Search for the cell housing the specified text and yield its (X, Y) center coordinate. 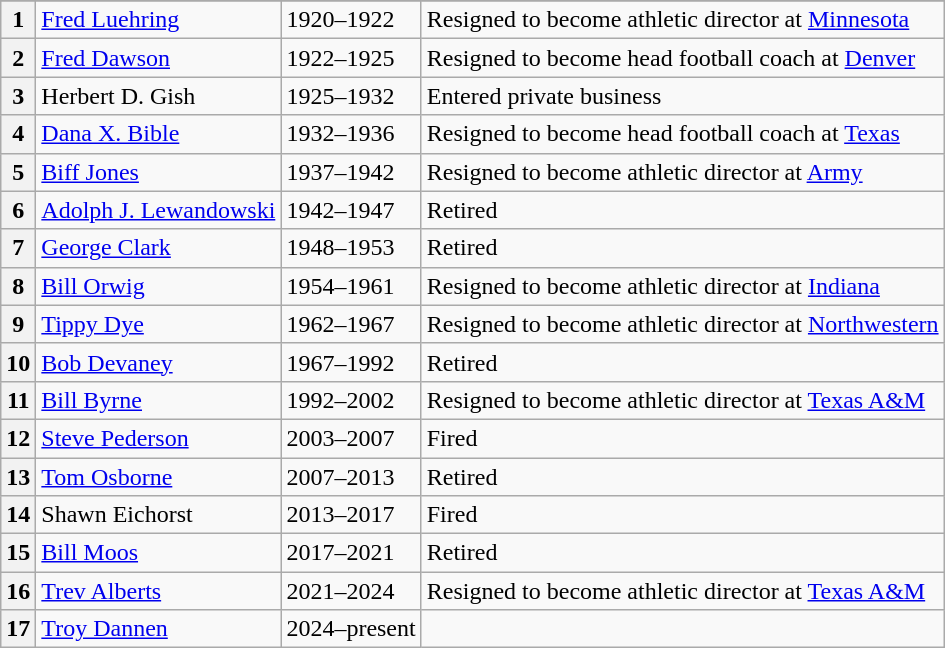
George Clark (158, 248)
Adolph J. Lewandowski (158, 210)
Resigned to become athletic director at Northwestern (682, 324)
Bob Devaney (158, 362)
11 (18, 400)
2003–2007 (351, 438)
13 (18, 477)
Resigned to become head football coach at Texas (682, 134)
1920–1922 (351, 20)
4 (18, 134)
1967–1992 (351, 362)
Herbert D. Gish (158, 96)
Bill Moos (158, 553)
Entered private business (682, 96)
1954–1961 (351, 286)
Steve Pederson (158, 438)
Resigned to become head football coach at Denver (682, 58)
2024–present (351, 629)
Tom Osborne (158, 477)
Bill Orwig (158, 286)
2017–2021 (351, 553)
16 (18, 591)
10 (18, 362)
1948–1953 (351, 248)
2 (18, 58)
Trev Alberts (158, 591)
8 (18, 286)
Bill Byrne (158, 400)
1 (18, 20)
Troy Dannen (158, 629)
Shawn Eichorst (158, 515)
Fred Luehring (158, 20)
Resigned to become athletic director at Indiana (682, 286)
2013–2017 (351, 515)
Tippy Dye (158, 324)
3 (18, 96)
12 (18, 438)
6 (18, 210)
1962–1967 (351, 324)
2007–2013 (351, 477)
1925–1932 (351, 96)
Resigned to become athletic director at Minnesota (682, 20)
1922–1925 (351, 58)
1932–1936 (351, 134)
Resigned to become athletic director at Army (682, 172)
17 (18, 629)
Dana X. Bible (158, 134)
9 (18, 324)
14 (18, 515)
1992–2002 (351, 400)
7 (18, 248)
Biff Jones (158, 172)
15 (18, 553)
Fred Dawson (158, 58)
5 (18, 172)
2021–2024 (351, 591)
1937–1942 (351, 172)
1942–1947 (351, 210)
